For the text-containing cell, return its midpoint in [x, y] coordinate format. 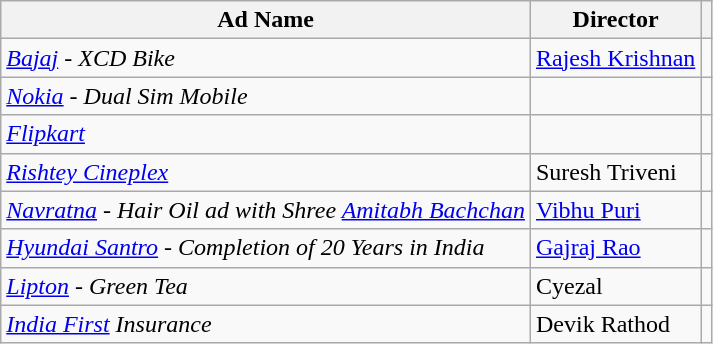
Hyundai Santro - Completion of 20 Years in India [266, 248]
Bajaj - XCD Bike [266, 58]
Flipkart [266, 134]
Navratna - Hair Oil ad with Shree Amitabh Bachchan [266, 210]
Vibhu Puri [615, 210]
Nokia - Dual Sim Mobile [266, 96]
Ad Name [266, 20]
India First Insurance [266, 324]
Rishtey Cineplex [266, 172]
Director [615, 20]
Rajesh Krishnan [615, 58]
Gajraj Rao [615, 248]
Cyezal [615, 286]
Lipton - Green Tea [266, 286]
Suresh Triveni [615, 172]
Devik Rathod [615, 324]
